Locate the cell with the specified text and output its [X, Y] center coordinate. 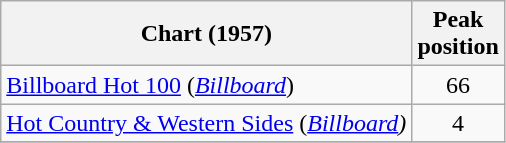
Billboard Hot 100 (Billboard) [206, 85]
Peakposition [458, 34]
4 [458, 123]
66 [458, 85]
Chart (1957) [206, 34]
Hot Country & Western Sides (Billboard) [206, 123]
